Return (X, Y) of the center of cell containing provided text 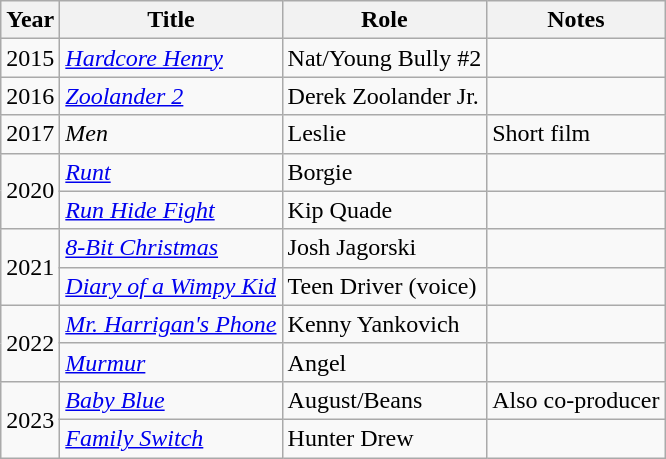
Nat/Young Bully #2 (384, 58)
8-Bit Christmas (171, 248)
2016 (30, 96)
Baby Blue (171, 400)
Murmur (171, 362)
Josh Jagorski (384, 248)
Title (171, 20)
Notes (576, 20)
Runt (171, 172)
Hardcore Henry (171, 58)
Teen Driver (voice) (384, 286)
Role (384, 20)
Kenny Yankovich (384, 324)
Men (171, 134)
Borgie (384, 172)
Short film (576, 134)
2022 (30, 343)
2015 (30, 58)
Derek Zoolander Jr. (384, 96)
2023 (30, 419)
2021 (30, 267)
Leslie (384, 134)
2020 (30, 191)
Year (30, 20)
Zoolander 2 (171, 96)
Diary of a Wimpy Kid (171, 286)
Also co-producer (576, 400)
Family Switch (171, 438)
Hunter Drew (384, 438)
2017 (30, 134)
Mr. Harrigan's Phone (171, 324)
Run Hide Fight (171, 210)
Kip Quade (384, 210)
August/Beans (384, 400)
Angel (384, 362)
